Provide the [x, y] coordinate of the cell's center where the given text is located.  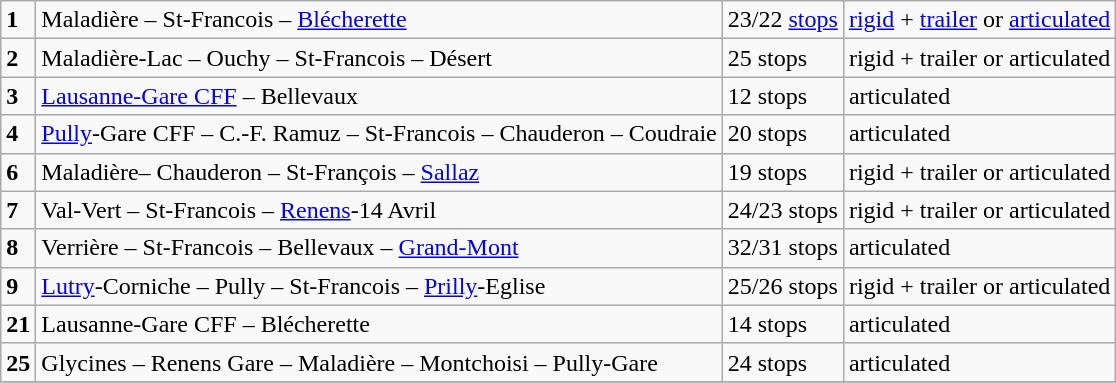
3 [18, 96]
19 stops [782, 172]
2 [18, 58]
24 stops [782, 362]
Verrière – St-Francois – Bellevaux – Grand-Mont [379, 248]
Maladière – St-Francois – Blécherette [379, 20]
25 [18, 362]
7 [18, 210]
6 [18, 172]
Pully-Gare CFF – C.-F. Ramuz – St-Francois – Chauderon – Coudraie [379, 134]
Lutry-Corniche – Pully – St-Francois – Prilly-Eglise [379, 286]
14 stops [782, 324]
Maladière-Lac – Ouchy – St-Francois – Désert [379, 58]
32/31 stops [782, 248]
Glycines – Renens Gare – Maladière – Montchoisi – Pully-Gare [379, 362]
23/22 stops [782, 20]
25/26 stops [782, 286]
Maladière– Chauderon – St-François – Sallaz [379, 172]
Val-Vert – St-Francois – Renens-14 Avril [379, 210]
4 [18, 134]
Lausanne-Gare CFF – Blécherette [379, 324]
8 [18, 248]
25 stops [782, 58]
20 stops [782, 134]
21 [18, 324]
24/23 stops [782, 210]
Lausanne-Gare CFF – Bellevaux [379, 96]
1 [18, 20]
12 stops [782, 96]
9 [18, 286]
